Return the (x, y) coordinate for the center point of the cell that contains the specified text.  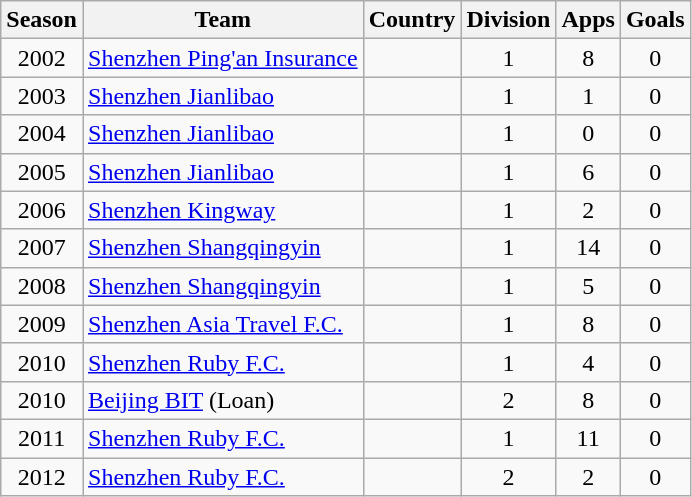
4 (588, 362)
2005 (42, 172)
Country (412, 20)
Apps (588, 20)
Goals (655, 20)
2006 (42, 210)
Division (508, 20)
2012 (42, 477)
Season (42, 20)
Team (222, 20)
11 (588, 438)
Shenzhen Kingway (222, 210)
2011 (42, 438)
Shenzhen Ping'an Insurance (222, 58)
2007 (42, 248)
5 (588, 286)
Beijing BIT (Loan) (222, 400)
6 (588, 172)
2003 (42, 96)
2008 (42, 286)
2002 (42, 58)
2009 (42, 324)
Shenzhen Asia Travel F.C. (222, 324)
2004 (42, 134)
14 (588, 248)
